Capture the cell that displays the provided text and extract its [x, y] central coordinate. 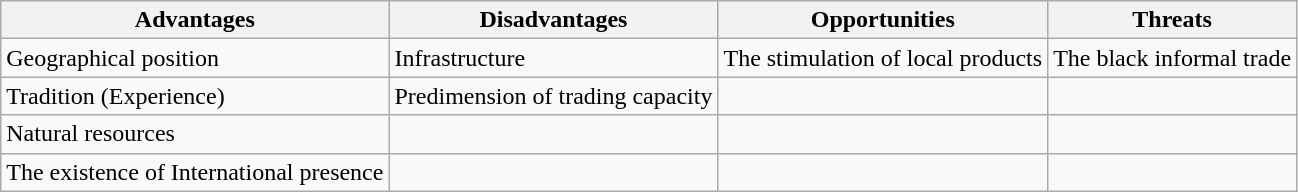
Advantages [195, 20]
The existence of International presence [195, 172]
Infrastructure [554, 58]
The black informal trade [1172, 58]
Disadvantages [554, 20]
Threats [1172, 20]
Tradition (Experience) [195, 96]
The stimulation of local products [883, 58]
Predimension of trading capacity [554, 96]
Natural resources [195, 134]
Opportunities [883, 20]
Geographical position [195, 58]
